Pinpoint the cell where the given text exists, returning its [X, Y] midpoint coordinate. 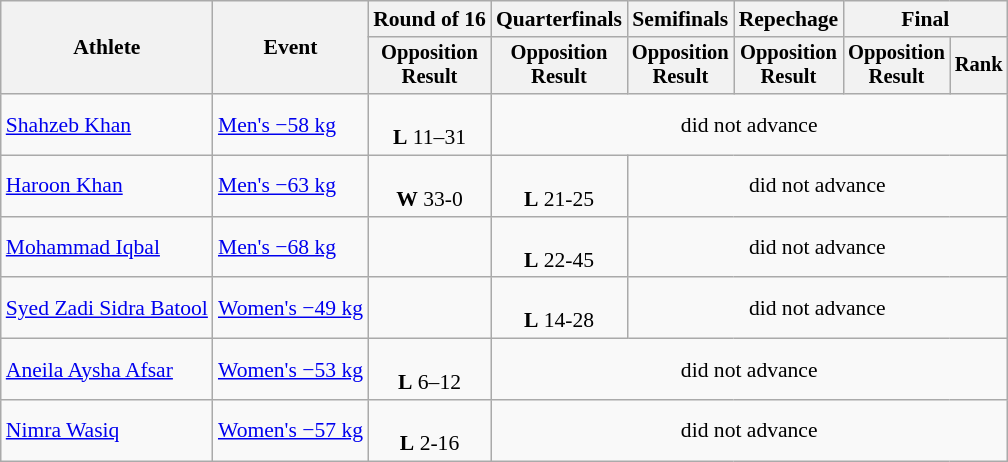
Women's −57 kg [290, 430]
Haroon Khan [107, 186]
Semifinals [680, 19]
W 33-0 [430, 186]
L 22-45 [559, 248]
L 6–12 [430, 370]
Athlete [107, 48]
Final [925, 19]
Repechage [789, 19]
L 21-25 [559, 186]
Men's −68 kg [290, 248]
Men's −63 kg [290, 186]
Shahzeb Khan [107, 124]
Round of 16 [430, 19]
Men's −58 kg [290, 124]
Rank [979, 66]
L 11–31 [430, 124]
L 2-16 [430, 430]
Quarterfinals [559, 19]
Event [290, 48]
Women's −49 kg [290, 308]
Syed Zadi Sidra Batool [107, 308]
Women's −53 kg [290, 370]
Mohammad Iqbal [107, 248]
Nimra Wasiq [107, 430]
Aneila Aysha Afsar [107, 370]
L 14-28 [559, 308]
